Identify which cell holds the provided text, then report its [X, Y] central coordinate. 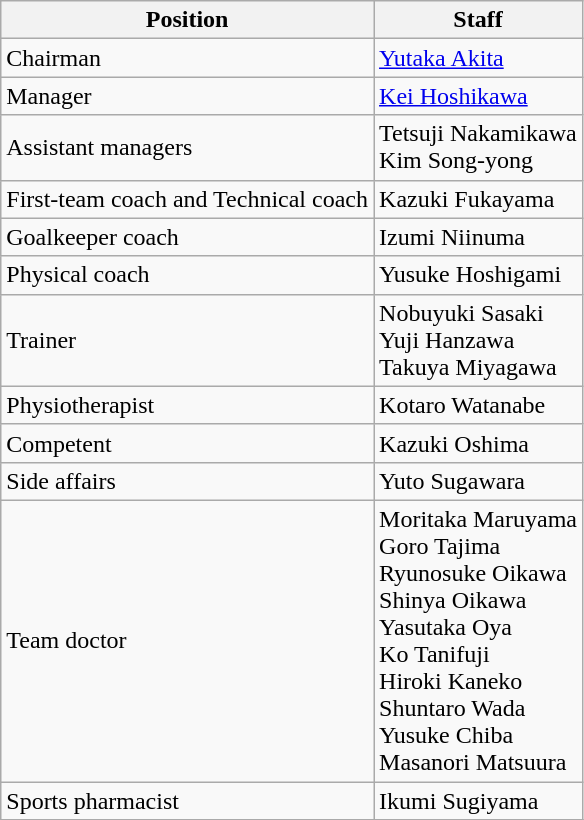
First-team coach and Technical coach [188, 199]
Side affairs [188, 481]
Izumi Niinuma [478, 237]
Goalkeeper coach [188, 237]
Yusuke Hoshigami [478, 275]
Kazuki Oshima [478, 443]
Position [188, 20]
Tetsuji Nakamikawa Kim Song-yong [478, 148]
Kei Hoshikawa [478, 96]
Chairman [188, 58]
Competent [188, 443]
Physical coach [188, 275]
Team doctor [188, 640]
Assistant managers [188, 148]
Staff [478, 20]
Trainer [188, 340]
Moritaka Maruyama Goro Tajima Ryunosuke Oikawa Shinya Oikawa Yasutaka Oya Ko Tanifuji Hiroki Kaneko Shuntaro Wada Yusuke Chiba Masanori Matsuura [478, 640]
Ikumi Sugiyama [478, 801]
Kotaro Watanabe [478, 405]
Yutaka Akita [478, 58]
Manager [188, 96]
Physiotherapist [188, 405]
Kazuki Fukayama [478, 199]
Yuto Sugawara [478, 481]
Sports pharmacist [188, 801]
Nobuyuki Sasaki Yuji Hanzawa Takuya Miyagawa [478, 340]
